For the text-containing cell, return its midpoint in (x, y) coordinate format. 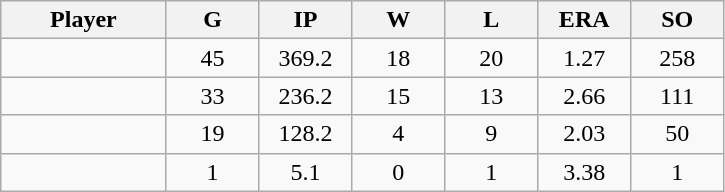
33 (212, 96)
128.2 (306, 134)
19 (212, 134)
50 (678, 134)
3.38 (584, 172)
G (212, 20)
18 (398, 58)
15 (398, 96)
L (492, 20)
20 (492, 58)
258 (678, 58)
5.1 (306, 172)
0 (398, 172)
2.66 (584, 96)
2.03 (584, 134)
9 (492, 134)
W (398, 20)
236.2 (306, 96)
13 (492, 96)
Player (84, 20)
111 (678, 96)
1.27 (584, 58)
369.2 (306, 58)
ERA (584, 20)
4 (398, 134)
45 (212, 58)
IP (306, 20)
SO (678, 20)
